From the cell containing the given text, extract its center point as (X, Y) coordinate. 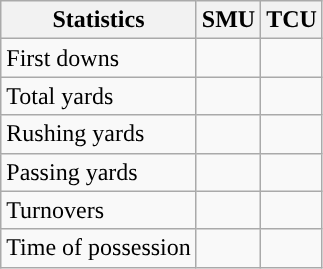
Statistics (99, 20)
Turnovers (99, 210)
TCU (292, 20)
Passing yards (99, 172)
Total yards (99, 96)
Time of possession (99, 248)
SMU (228, 20)
Rushing yards (99, 134)
First downs (99, 58)
